Provide the [X, Y] coordinate of the cell's center where the given text is located.  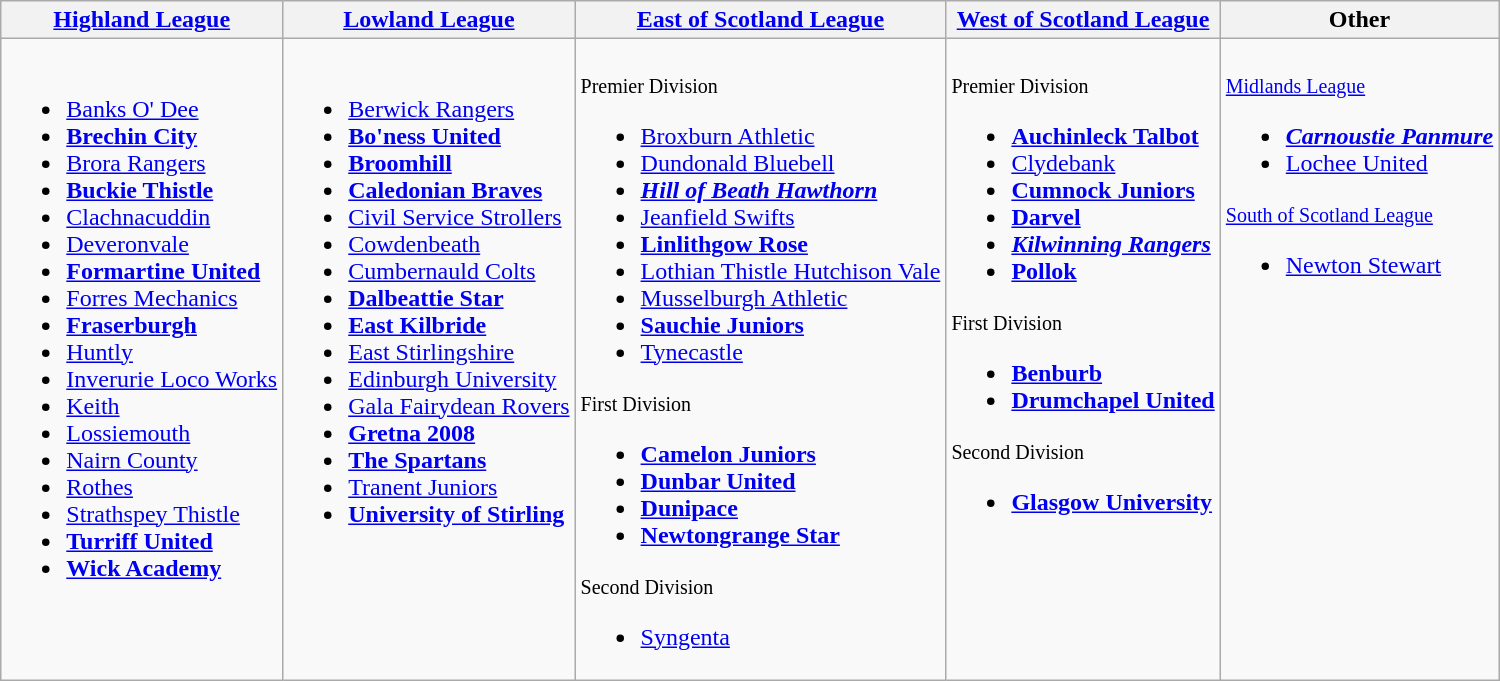
West of Scotland League [1083, 20]
Other [1359, 20]
Midlands LeagueCarnoustie PanmureLochee UnitedSouth of Scotland LeagueNewton Stewart [1359, 360]
Lowland League [429, 20]
Highland League [142, 20]
East of Scotland League [760, 20]
